Provide the [x, y] coordinate of the cell's center where the given text is located.  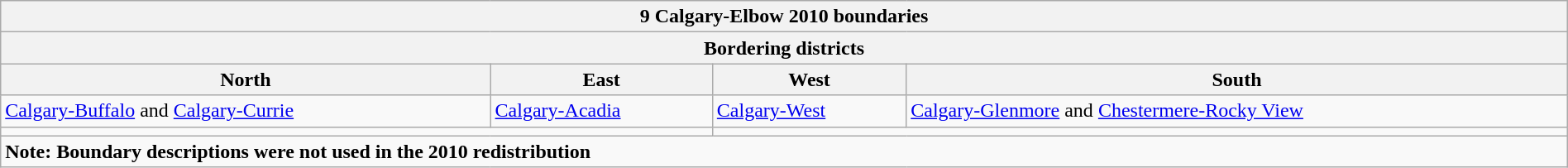
9 Calgary-Elbow 2010 boundaries [784, 17]
South [1237, 79]
Calgary-West [809, 111]
Calgary-Glenmore and Chestermere-Rocky View [1237, 111]
East [601, 79]
Bordering districts [784, 48]
Calgary-Acadia [601, 111]
Calgary-Buffalo and Calgary-Currie [246, 111]
West [809, 79]
Note: Boundary descriptions were not used in the 2010 redistribution [784, 151]
North [246, 79]
